Output the [x, y] coordinate of the center of the cell containing the given text.  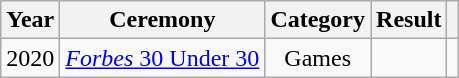
Year [30, 20]
Category [318, 20]
Forbes 30 Under 30 [162, 58]
Result [409, 20]
2020 [30, 58]
Games [318, 58]
Ceremony [162, 20]
